Return (X, Y) of the center of cell containing provided text 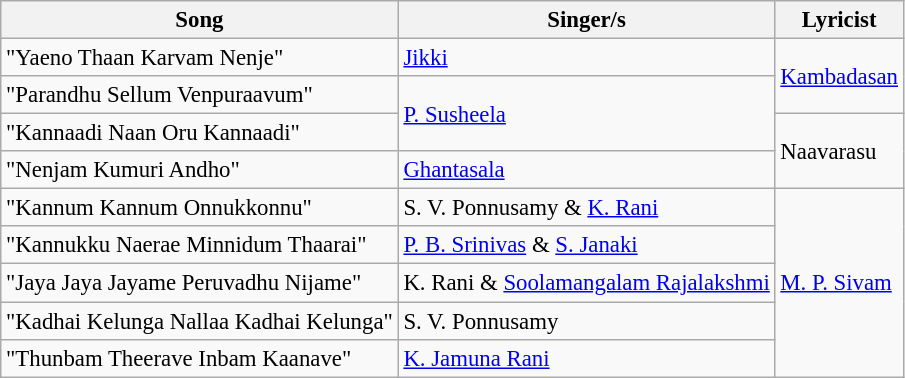
P. B. Srinivas & S. Janaki (586, 245)
"Nenjam Kumuri Andho" (200, 170)
Ghantasala (586, 170)
"Parandhu Sellum Venpuraavum" (200, 95)
S. V. Ponnusamy & K. Rani (586, 208)
"Kannaadi Naan Oru Kannaadi" (200, 133)
"Jaya Jaya Jayame Peruvadhu Nijame" (200, 283)
"Thunbam Theerave Inbam Kaanave" (200, 358)
Song (200, 20)
K. Jamuna Rani (586, 358)
"Yaeno Thaan Karvam Nenje" (200, 58)
S. V. Ponnusamy (586, 321)
"Kannukku Naerae Minnidum Thaarai" (200, 245)
"Kadhai Kelunga Nallaa Kadhai Kelunga" (200, 321)
Naavarasu (839, 152)
Singer/s (586, 20)
P. Susheela (586, 114)
Jikki (586, 58)
M. P. Sivam (839, 283)
Kambadasan (839, 76)
Lyricist (839, 20)
"Kannum Kannum Onnukkonnu" (200, 208)
K. Rani & Soolamangalam Rajalakshmi (586, 283)
